Return [X, Y] of the center of cell containing provided text 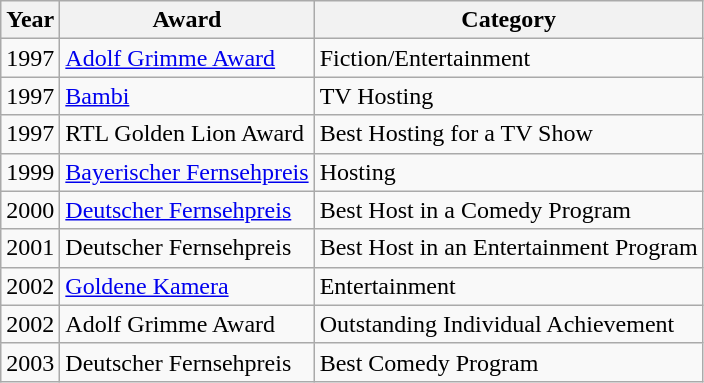
Best Hosting for a TV Show [508, 134]
TV Hosting [508, 96]
RTL Golden Lion Award [187, 134]
Award [187, 20]
Bayerischer Fernsehpreis [187, 172]
Best Host in a Comedy Program [508, 210]
Category [508, 20]
Entertainment [508, 286]
2001 [30, 248]
1999 [30, 172]
Year [30, 20]
Outstanding Individual Achievement [508, 324]
Bambi [187, 96]
2000 [30, 210]
2003 [30, 362]
Best Comedy Program [508, 362]
Goldene Kamera [187, 286]
Best Host in an Entertainment Program [508, 248]
Fiction/Entertainment [508, 58]
Hosting [508, 172]
